Search for the cell housing the specified text and yield its (x, y) center coordinate. 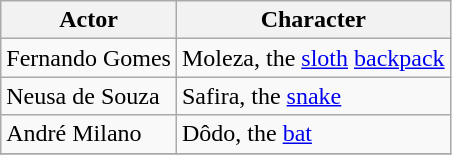
Safira, the snake (313, 96)
Fernando Gomes (89, 58)
Character (313, 20)
André Milano (89, 134)
Dôdo, the bat (313, 134)
Moleza, the sloth backpack (313, 58)
Actor (89, 20)
Neusa de Souza (89, 96)
